Determine the (x, y) coordinate at the center of the cell enclosing the given text.  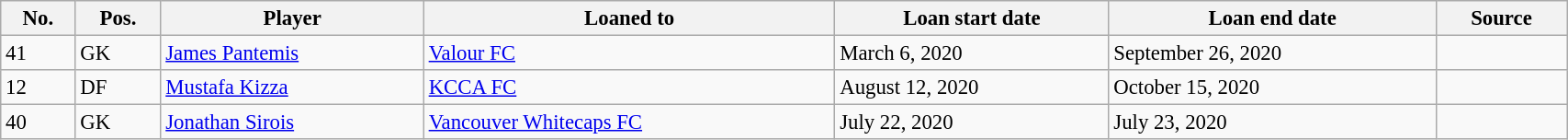
March 6, 2020 (972, 53)
Source (1501, 18)
August 12, 2020 (972, 87)
Jonathan Sirois (292, 122)
Loan start date (972, 18)
July 23, 2020 (1272, 122)
July 22, 2020 (972, 122)
41 (39, 53)
Vancouver Whitecaps FC (629, 122)
Pos. (118, 18)
Player (292, 18)
40 (39, 122)
12 (39, 87)
Valour FC (629, 53)
Loan end date (1272, 18)
October 15, 2020 (1272, 87)
KCCA FC (629, 87)
DF (118, 87)
Loaned to (629, 18)
Mustafa Kizza (292, 87)
No. (39, 18)
September 26, 2020 (1272, 53)
James Pantemis (292, 53)
